Pinpoint the cell where the given text exists, returning its (X, Y) midpoint coordinate. 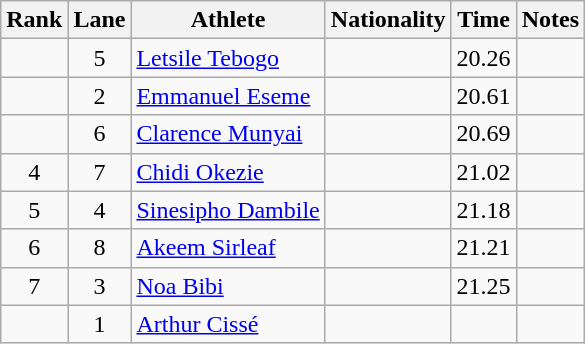
Clarence Munyai (228, 134)
Rank (34, 20)
Time (484, 20)
20.69 (484, 134)
Athlete (228, 20)
Notes (550, 20)
21.21 (484, 248)
2 (100, 96)
8 (100, 248)
20.61 (484, 96)
Sinesipho Dambile (228, 210)
20.26 (484, 58)
Lane (100, 20)
Chidi Okezie (228, 172)
Akeem Sirleaf (228, 248)
21.25 (484, 286)
1 (100, 324)
Noa Bibi (228, 286)
Arthur Cissé (228, 324)
Letsile Tebogo (228, 58)
3 (100, 286)
Nationality (388, 20)
21.18 (484, 210)
Emmanuel Eseme (228, 96)
21.02 (484, 172)
